Find where the given text appears and provide that cell's center as (x, y) coordinate. 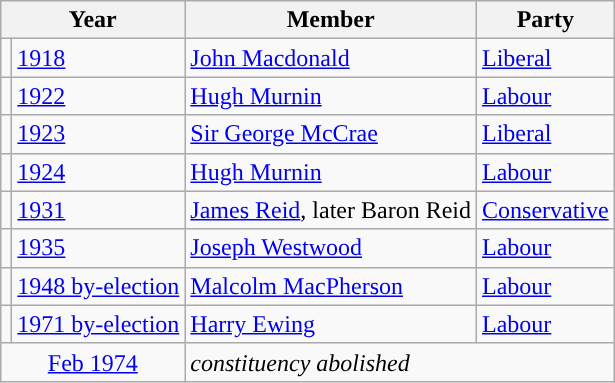
Member (331, 20)
Conservative (546, 210)
constituency abolished (400, 362)
John Macdonald (331, 58)
1923 (98, 134)
1924 (98, 172)
1922 (98, 96)
1948 by-election (98, 286)
Joseph Westwood (331, 248)
Harry Ewing (331, 324)
Party (546, 20)
Feb 1974 (93, 362)
James Reid, later Baron Reid (331, 210)
1918 (98, 58)
1971 by-election (98, 324)
Year (93, 20)
1931 (98, 210)
1935 (98, 248)
Sir George McCrae (331, 134)
Malcolm MacPherson (331, 286)
